Pinpoint the cell where the given text exists, returning its (X, Y) midpoint coordinate. 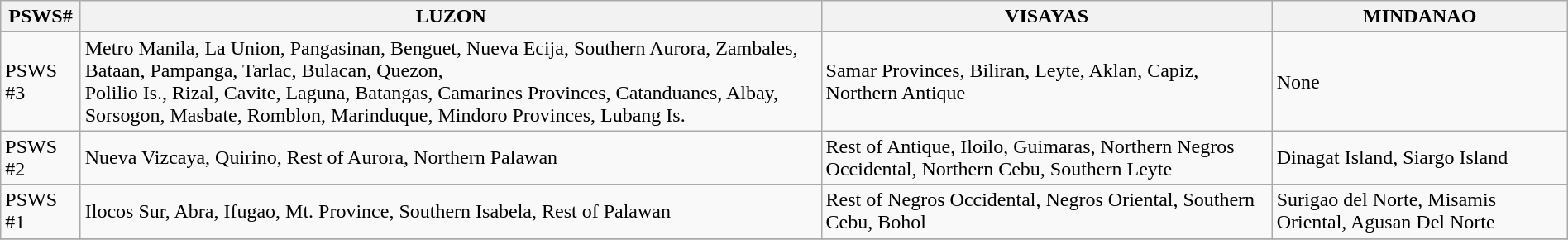
Ilocos Sur, Abra, Ifugao, Mt. Province, Southern Isabela, Rest of Palawan (451, 212)
Samar Provinces, Biliran, Leyte, Aklan, Capiz, Northern Antique (1047, 81)
Rest of Antique, Iloilo, Guimaras, Northern Negros Occidental, Northern Cebu, Southern Leyte (1047, 157)
Surigao del Norte, Misamis Oriental, Agusan Del Norte (1419, 212)
LUZON (451, 17)
Rest of Negros Occidental, Negros Oriental, Southern Cebu, Bohol (1047, 212)
MINDANAO (1419, 17)
VISAYAS (1047, 17)
Dinagat Island, Siargo Island (1419, 157)
None (1419, 81)
PSWS# (41, 17)
PSWS #1 (41, 212)
PSWS #2 (41, 157)
PSWS #3 (41, 81)
Nueva Vizcaya, Quirino, Rest of Aurora, Northern Palawan (451, 157)
